Return the [x, y] coordinate for the center point of the cell that contains the specified text.  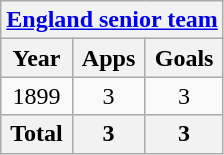
Total [37, 134]
Year [37, 58]
Apps [108, 58]
England senior team [112, 20]
1899 [37, 96]
Goals [184, 58]
